Find where the given text appears and provide that cell's center as (X, Y) coordinate. 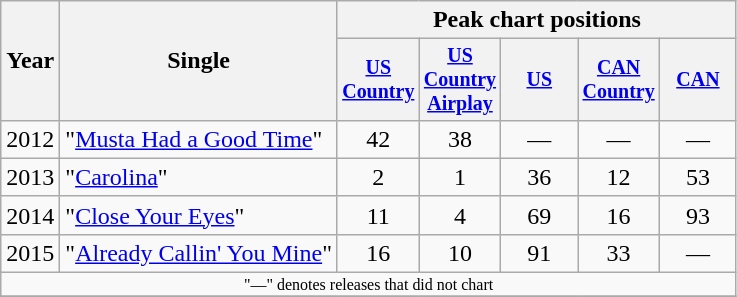
10 (460, 253)
42 (378, 139)
"Carolina" (199, 177)
CAN (698, 80)
"Musta Had a Good Time" (199, 139)
CAN Country (619, 80)
"Close Your Eyes" (199, 215)
36 (540, 177)
53 (698, 177)
2013 (30, 177)
2 (378, 177)
33 (619, 253)
38 (460, 139)
Single (199, 61)
4 (460, 215)
"—" denotes releases that did not chart (369, 285)
"Already Callin' You Mine" (199, 253)
2014 (30, 215)
Year (30, 61)
2012 (30, 139)
93 (698, 215)
12 (619, 177)
91 (540, 253)
69 (540, 215)
2015 (30, 253)
US Country (378, 80)
US (540, 80)
Peak chart positions (536, 20)
1 (460, 177)
US Country Airplay (460, 80)
11 (378, 215)
